Determine the (X, Y) coordinate at the center of the cell enclosing the given text.  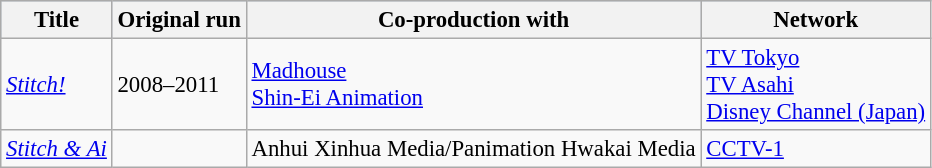
CCTV-1 (816, 149)
MadhouseShin-Ei Animation (474, 85)
Co-production with (474, 20)
Stitch & Ai (56, 149)
TV TokyoTV AsahiDisney Channel (Japan) (816, 85)
Stitch! (56, 85)
Anhui Xinhua Media/Panimation Hwakai Media (474, 149)
Title (56, 20)
Network (816, 20)
Original run (179, 20)
2008–2011 (179, 85)
